Determine the (x, y) coordinate at the center of the cell enclosing the given text.  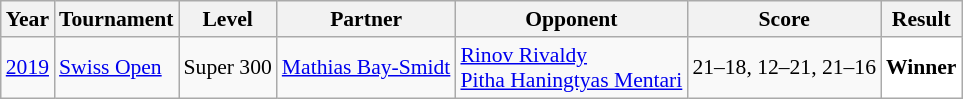
2019 (28, 68)
Partner (366, 19)
Level (228, 19)
Tournament (116, 19)
Swiss Open (116, 68)
Mathias Bay-Smidt (366, 68)
Super 300 (228, 68)
Score (784, 19)
Year (28, 19)
Rinov Rivaldy Pitha Haningtyas Mentari (571, 68)
Winner (922, 68)
Opponent (571, 19)
21–18, 12–21, 21–16 (784, 68)
Result (922, 19)
